Output the [X, Y] coordinate of the center of the cell containing the given text.  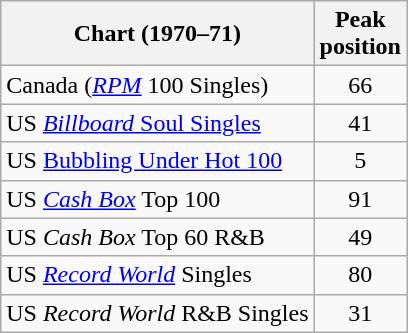
US Cash Box Top 100 [158, 199]
Chart (1970–71) [158, 34]
US Cash Box Top 60 R&B [158, 237]
5 [360, 161]
41 [360, 123]
80 [360, 275]
US Record World R&B Singles [158, 313]
Peakposition [360, 34]
31 [360, 313]
91 [360, 199]
49 [360, 237]
Canada (RPM 100 Singles) [158, 85]
US Billboard Soul Singles [158, 123]
66 [360, 85]
US Bubbling Under Hot 100 [158, 161]
US Record World Singles [158, 275]
